For the text-containing cell, return its midpoint in [X, Y] coordinate format. 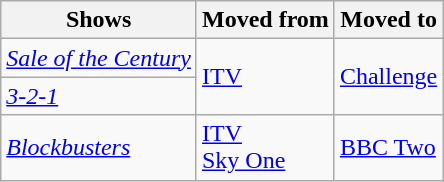
BBC Two [388, 148]
Moved from [265, 20]
ITVSky One [265, 148]
Shows [99, 20]
Sale of the Century [99, 58]
Moved to [388, 20]
ITV [265, 77]
Blockbusters [99, 148]
Challenge [388, 77]
3-2-1 [99, 96]
